Identify which cell holds the provided text, then report its (x, y) central coordinate. 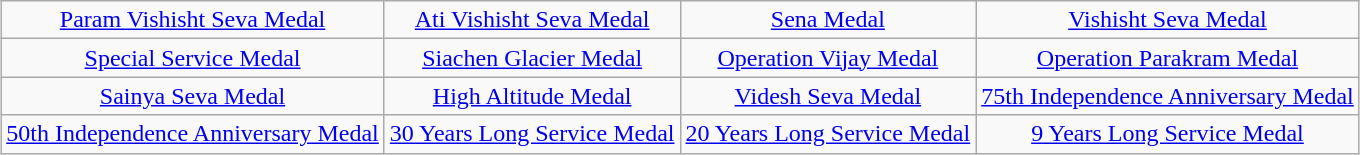
Operation Parakram Medal (1168, 58)
Operation Vijay Medal (828, 58)
9 Years Long Service Medal (1168, 134)
Siachen Glacier Medal (532, 58)
20 Years Long Service Medal (828, 134)
Param Vishisht Seva Medal (193, 20)
50th Independence Anniversary Medal (193, 134)
Sainya Seva Medal (193, 96)
Special Service Medal (193, 58)
Videsh Seva Medal (828, 96)
Sena Medal (828, 20)
Ati Vishisht Seva Medal (532, 20)
High Altitude Medal (532, 96)
75th Independence Anniversary Medal (1168, 96)
30 Years Long Service Medal (532, 134)
Vishisht Seva Medal (1168, 20)
